For the text-containing cell, return its midpoint in (X, Y) coordinate format. 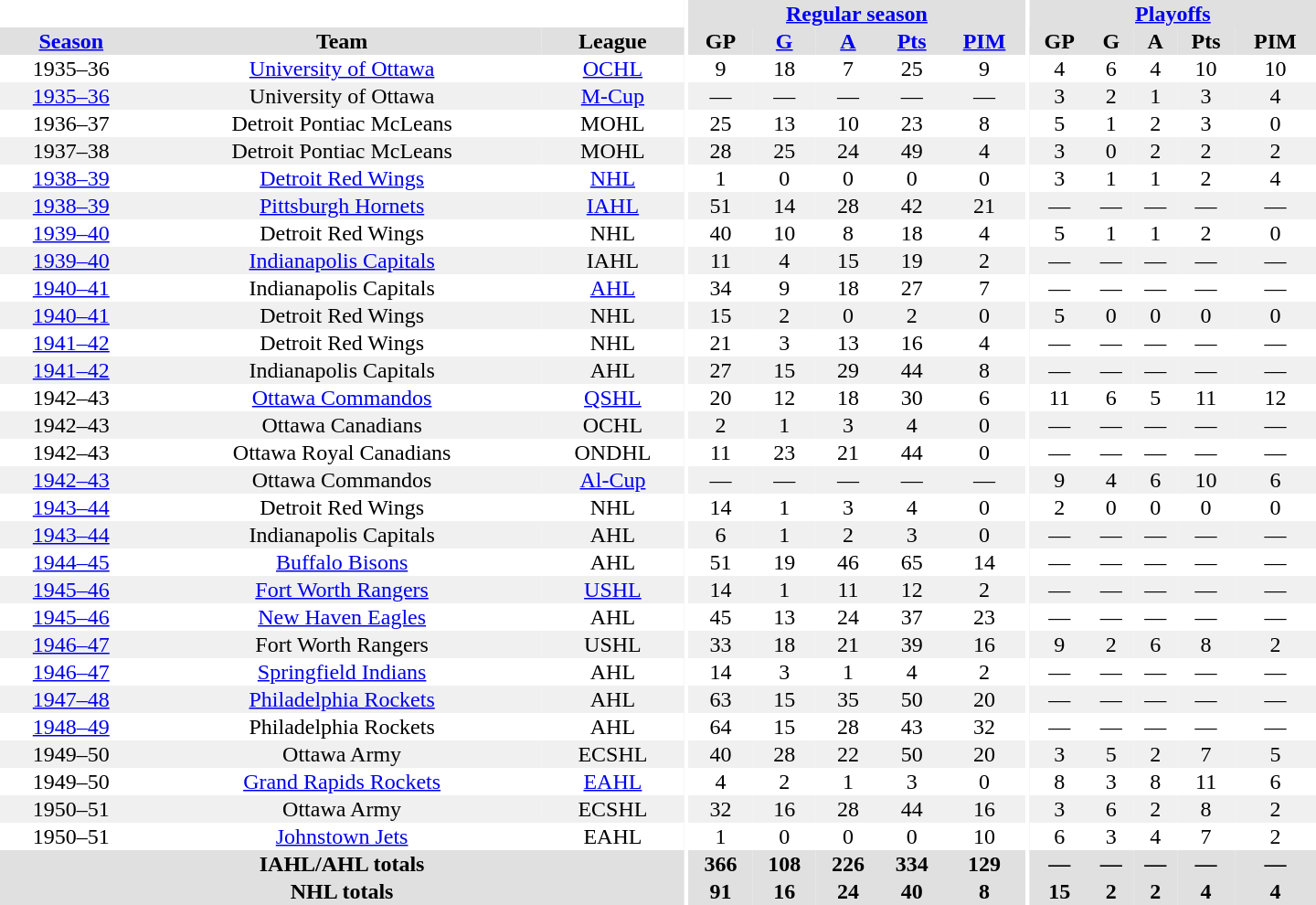
43 (912, 727)
226 (848, 864)
Season (71, 41)
Buffalo Bisons (342, 562)
M-Cup (613, 96)
45 (721, 617)
22 (848, 754)
33 (721, 644)
334 (912, 864)
Ottawa Royal Canadians (342, 452)
42 (912, 206)
Ottawa Canadians (342, 425)
108 (784, 864)
49 (912, 151)
1936–37 (71, 123)
Grand Rapids Rockets (342, 782)
Johnstown Jets (342, 836)
1947–48 (71, 699)
New Haven Eagles (342, 617)
64 (721, 727)
1948–49 (71, 727)
Pittsburgh Hornets (342, 206)
ONDHL (613, 452)
Al-Cup (613, 480)
129 (985, 864)
IAHL/AHL totals (342, 864)
35 (848, 699)
37 (912, 617)
39 (912, 644)
366 (721, 864)
29 (848, 370)
34 (721, 288)
1937–38 (71, 151)
91 (721, 891)
NHL totals (342, 891)
1944–45 (71, 562)
30 (912, 398)
63 (721, 699)
46 (848, 562)
65 (912, 562)
Team (342, 41)
Regular season (857, 14)
League (613, 41)
Springfield Indians (342, 672)
QSHL (613, 398)
Playoffs (1173, 14)
